Output the (x, y) coordinate of the center of the cell containing the given text.  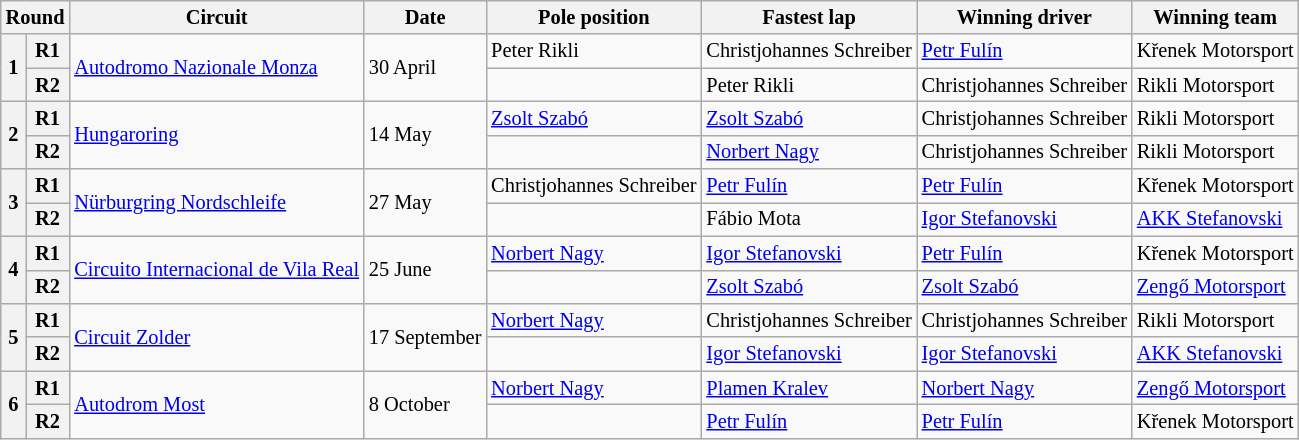
Hungaroring (216, 134)
1 (14, 68)
6 (14, 404)
30 April (425, 68)
Pole position (594, 17)
5 (14, 336)
Circuit (216, 17)
4 (14, 270)
Date (425, 17)
Fábio Mota (808, 219)
Circuito Internacional de Vila Real (216, 270)
27 May (425, 202)
Nürburgring Nordschleife (216, 202)
3 (14, 202)
Autodromo Nazionale Monza (216, 68)
2 (14, 134)
Circuit Zolder (216, 336)
14 May (425, 134)
Fastest lap (808, 17)
Winning driver (1024, 17)
Round (36, 17)
25 June (425, 270)
Plamen Kralev (808, 388)
Autodrom Most (216, 404)
Winning team (1216, 17)
8 October (425, 404)
17 September (425, 336)
